Identify which cell holds the provided text, then report its [X, Y] central coordinate. 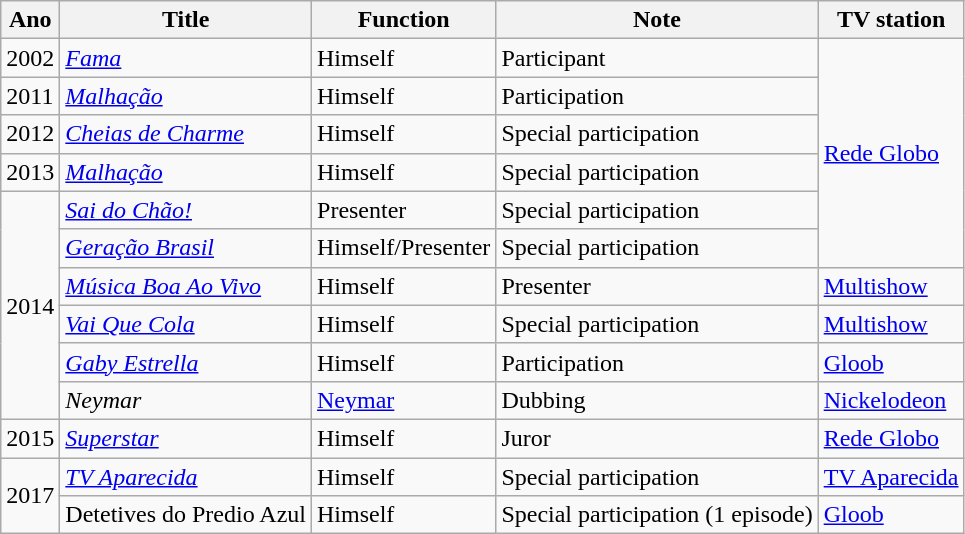
Title [186, 20]
Fama [186, 58]
Música Boa Ao Vivo [186, 286]
TV station [891, 20]
Superstar [186, 438]
Ano [30, 20]
Juror [657, 438]
Participant [657, 58]
2011 [30, 96]
Gaby Estrella [186, 362]
2015 [30, 438]
2002 [30, 58]
2017 [30, 496]
Dubbing [657, 400]
Special participation (1 episode) [657, 515]
Function [404, 20]
Detetives do Predio Azul [186, 515]
Vai Que Cola [186, 324]
Himself/Presenter [404, 248]
Geração Brasil [186, 248]
2014 [30, 305]
Sai do Chão! [186, 210]
2013 [30, 172]
Nickelodeon [891, 400]
2012 [30, 134]
Cheias de Charme [186, 134]
Note [657, 20]
